Return the [X, Y] coordinate for the center point of the cell that contains the specified text.  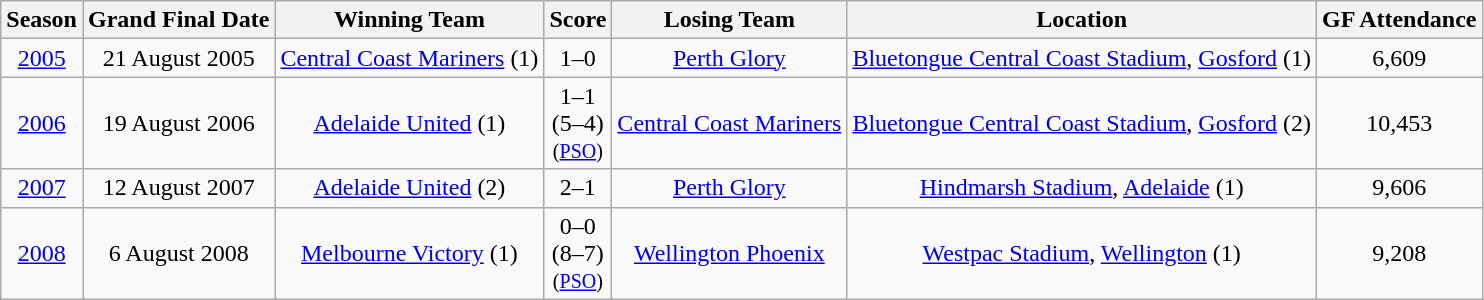
2008 [42, 253]
21 August 2005 [178, 58]
2–1 [578, 188]
1–0 [578, 58]
Losing Team [730, 20]
Central Coast Mariners (1) [410, 58]
Bluetongue Central Coast Stadium, Gosford (1) [1082, 58]
1–1(5–4)(PSO) [578, 123]
Score [578, 20]
6 August 2008 [178, 253]
Hindmarsh Stadium, Adelaide (1) [1082, 188]
Bluetongue Central Coast Stadium, Gosford (2) [1082, 123]
2006 [42, 123]
9,208 [1400, 253]
0–0(8–7)(PSO) [578, 253]
9,606 [1400, 188]
Wellington Phoenix [730, 253]
Adelaide United (1) [410, 123]
19 August 2006 [178, 123]
Season [42, 20]
Central Coast Mariners [730, 123]
Adelaide United (2) [410, 188]
10,453 [1400, 123]
Location [1082, 20]
2005 [42, 58]
Westpac Stadium, Wellington (1) [1082, 253]
12 August 2007 [178, 188]
2007 [42, 188]
6,609 [1400, 58]
GF Attendance [1400, 20]
Winning Team [410, 20]
Grand Final Date [178, 20]
Melbourne Victory (1) [410, 253]
